Provide the (x, y) coordinate of the cell's center where the given text is located.  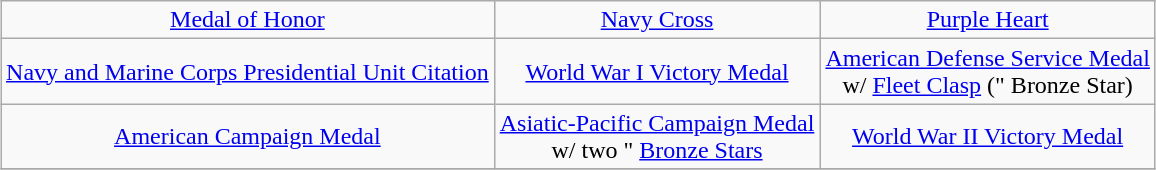
Asiatic-Pacific Campaign Medalw/ two " Bronze Stars (657, 136)
World War I Victory Medal (657, 72)
American Campaign Medal (248, 136)
World War II Victory Medal (988, 136)
American Defense Service Medalw/ Fleet Clasp (" Bronze Star) (988, 72)
Purple Heart (988, 20)
Navy Cross (657, 20)
Medal of Honor (248, 20)
Navy and Marine Corps Presidential Unit Citation (248, 72)
